Scan for the cell matching the given text and deliver its [x, y] coordinate at center. 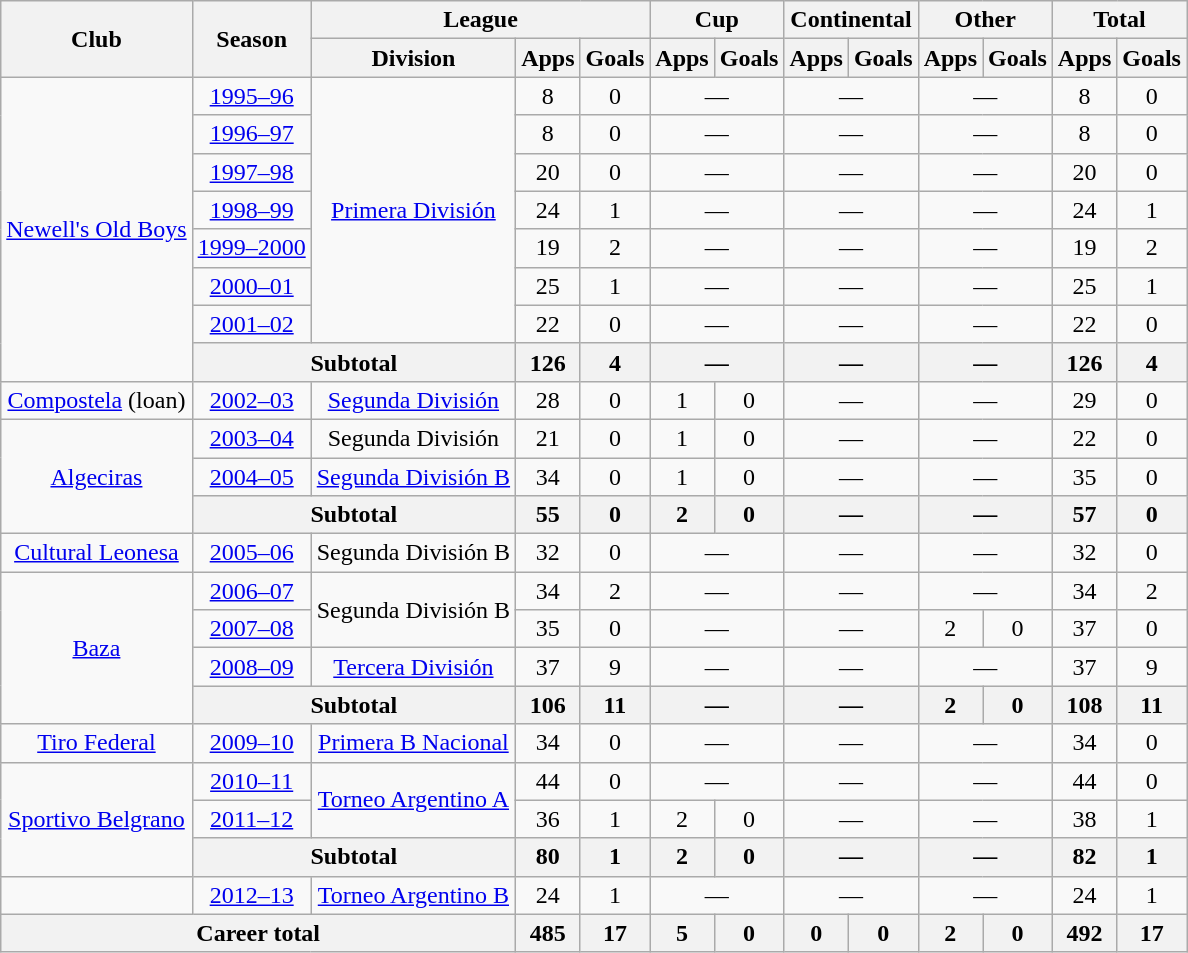
38 [1084, 819]
108 [1084, 705]
Cultural Leonesa [96, 553]
Primera División [413, 210]
2005–06 [252, 553]
Tiro Federal [96, 743]
1996–97 [252, 134]
2012–13 [252, 895]
2000–01 [252, 286]
82 [1084, 857]
Torneo Argentino A [413, 800]
36 [548, 819]
2001–02 [252, 324]
Division [413, 58]
Torneo Argentino B [413, 895]
492 [1084, 933]
Tercera División [413, 667]
Algeciras [96, 476]
5 [682, 933]
1999–2000 [252, 248]
2002–03 [252, 400]
2007–08 [252, 629]
Career total [258, 933]
55 [548, 515]
Continental [851, 20]
485 [548, 933]
Other [985, 20]
29 [1084, 400]
League [480, 20]
106 [548, 705]
21 [548, 438]
2003–04 [252, 438]
2011–12 [252, 819]
2010–11 [252, 781]
Club [96, 39]
Newell's Old Boys [96, 229]
Season [252, 39]
2006–07 [252, 591]
1995–96 [252, 96]
Compostela (loan) [96, 400]
57 [1084, 515]
Sportivo Belgrano [96, 819]
Baza [96, 648]
28 [548, 400]
2008–09 [252, 667]
80 [548, 857]
1998–99 [252, 210]
Primera B Nacional [413, 743]
Total [1119, 20]
1997–98 [252, 172]
2009–10 [252, 743]
2004–05 [252, 477]
Cup [717, 20]
